Determine the [X, Y] coordinate at the center of the cell enclosing the given text.  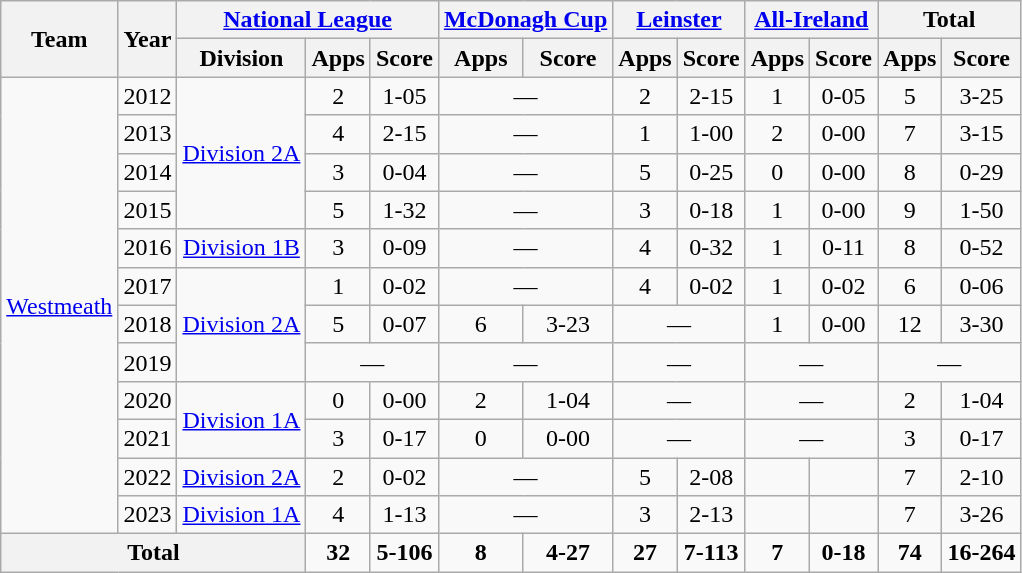
All-Ireland [811, 20]
1-13 [404, 515]
Leinster [679, 20]
12 [910, 324]
0-32 [711, 248]
9 [910, 210]
0-25 [711, 172]
3-25 [982, 96]
0-29 [982, 172]
0-09 [404, 248]
0-06 [982, 286]
1-32 [404, 210]
16-264 [982, 553]
2012 [148, 96]
2014 [148, 172]
Year [148, 39]
2017 [148, 286]
2020 [148, 400]
1-00 [711, 134]
5-106 [404, 553]
3-26 [982, 515]
2023 [148, 515]
1-05 [404, 96]
2-13 [711, 515]
Division 1B [242, 248]
2016 [148, 248]
2019 [148, 362]
74 [910, 553]
McDonagh Cup [525, 20]
0-04 [404, 172]
2022 [148, 477]
4-27 [568, 553]
2-08 [711, 477]
2018 [148, 324]
0-05 [844, 96]
2-10 [982, 477]
Westmeath [60, 306]
32 [338, 553]
Team [60, 39]
7-113 [711, 553]
2021 [148, 438]
2013 [148, 134]
3-15 [982, 134]
0-07 [404, 324]
3-30 [982, 324]
0-52 [982, 248]
0-11 [844, 248]
3-23 [568, 324]
2015 [148, 210]
National League [308, 20]
Division [242, 58]
27 [645, 553]
1-50 [982, 210]
